Provide the [x, y] coordinate of the cell's center where the given text is located.  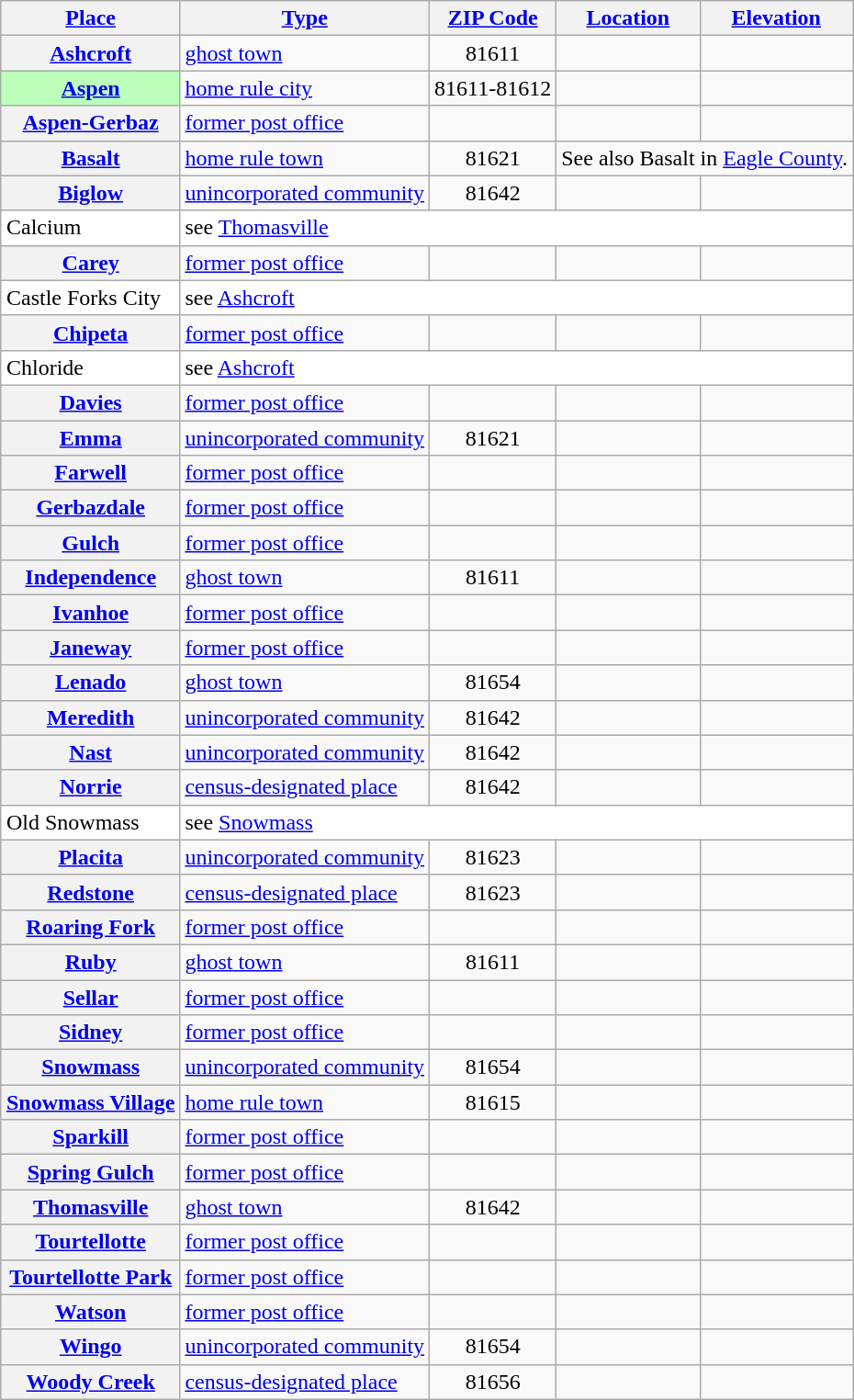
Tourtellotte Park [90, 1277]
Sidney [90, 1033]
Independence [90, 578]
Elevation [777, 18]
Tourtellotte [90, 1242]
ZIP Code [493, 18]
Thomasville [90, 1207]
81615 [493, 1102]
Type [305, 18]
Ruby [90, 962]
home rule city [305, 88]
Castle Forks City [90, 298]
See also Basalt in Eagle County. [705, 158]
Carey [90, 263]
Calcium [90, 228]
Redstone [90, 892]
Gulch [90, 543]
see Thomasville [516, 228]
Wingo [90, 1347]
Emma [90, 438]
Sellar [90, 997]
Roaring Fork [90, 927]
Chloride [90, 367]
Lenado [90, 683]
Ashcroft [90, 53]
Norrie [90, 787]
Watson [90, 1312]
81656 [493, 1382]
Basalt [90, 158]
see Snowmass [516, 822]
Location [628, 18]
Snowmass Village [90, 1102]
Old Snowmass [90, 822]
Snowmass [90, 1067]
Placita [90, 857]
Farwell [90, 473]
Spring Gulch [90, 1172]
Meredith [90, 717]
Aspen-Gerbaz [90, 123]
Woody Creek [90, 1382]
Sparkill [90, 1137]
Biglow [90, 193]
Chipeta [90, 333]
Janeway [90, 648]
Nast [90, 752]
Ivanhoe [90, 613]
Davies [90, 402]
81611-81612 [493, 88]
Aspen [90, 88]
Place [90, 18]
Gerbazdale [90, 508]
